Provide the (x, y) coordinate of the cell's center where the given text is located.  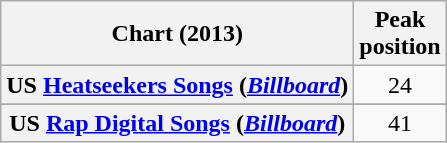
US Rap Digital Songs (Billboard) (178, 123)
Peakposition (400, 34)
24 (400, 85)
Chart (2013) (178, 34)
41 (400, 123)
US Heatseekers Songs (Billboard) (178, 85)
